Find where the given text appears and provide that cell's center as [X, Y] coordinate. 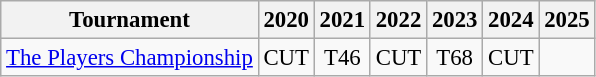
2020 [286, 20]
2021 [342, 20]
The Players Championship [130, 58]
T68 [455, 58]
T46 [342, 58]
2023 [455, 20]
Tournament [130, 20]
2022 [398, 20]
2025 [567, 20]
2024 [511, 20]
